Determine the [X, Y] coordinate at the center of the cell enclosing the given text.  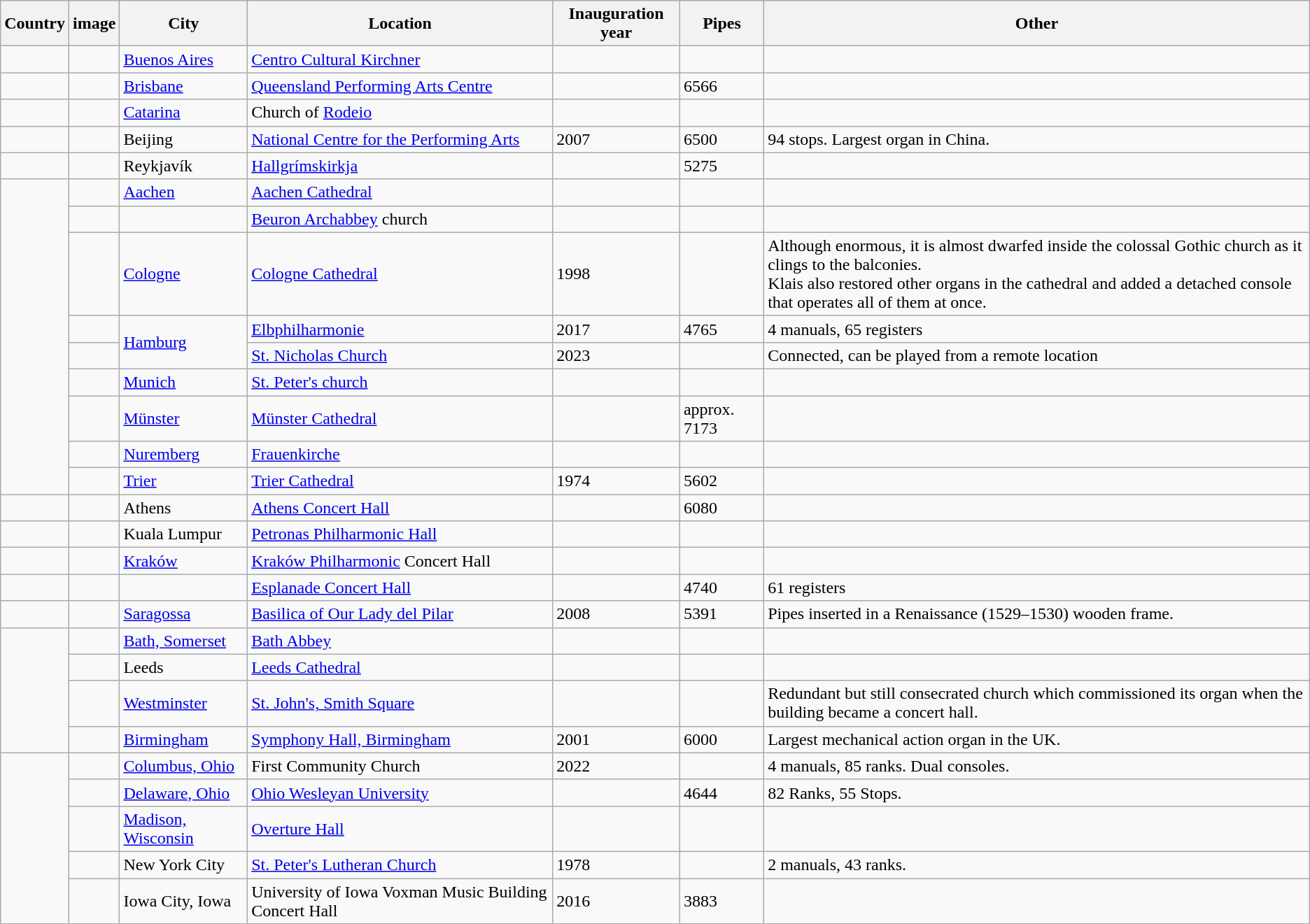
2022 [617, 766]
1974 [617, 481]
Aachen [183, 192]
6000 [721, 739]
Kraków [183, 561]
Kraków Philharmonic Concert Hall [400, 561]
Ohio Wesleyan University [400, 792]
University of Iowa Voxman Music Building Concert Hall [400, 901]
City [183, 24]
4644 [721, 792]
Münster Cathedral [400, 418]
Location [400, 24]
Elbphilharmonie [400, 329]
5275 [721, 166]
Trier Cathedral [400, 481]
Country [35, 24]
Birmingham [183, 739]
2 manuals, 43 ranks. [1037, 865]
Cologne [183, 274]
National Centre for the Performing Arts [400, 139]
3883 [721, 901]
4740 [721, 588]
1998 [617, 274]
Delaware, Ohio [183, 792]
Nuremberg [183, 455]
Buenos Aires [183, 59]
Beuron Archabbey church [400, 219]
Leeds [183, 667]
6500 [721, 139]
Leeds Cathedral [400, 667]
Kuala Lumpur [183, 534]
Bath, Somerset [183, 641]
2017 [617, 329]
6566 [721, 86]
Symphony Hall, Birmingham [400, 739]
Munich [183, 382]
5602 [721, 481]
2008 [617, 614]
4 manuals, 85 ranks. Dual consoles. [1037, 766]
4 manuals, 65 registers [1037, 329]
94 stops. Largest organ in China. [1037, 139]
Esplanade Concert Hall [400, 588]
2016 [617, 901]
Aachen Cathedral [400, 192]
Frauenkirche [400, 455]
Connected, can be played from a remote location [1037, 355]
Other [1037, 24]
2007 [617, 139]
Pipes [721, 24]
Redundant but still consecrated church which commissioned its organ when the building became a concert hall. [1037, 704]
1978 [617, 865]
Largest mechanical action organ in the UK. [1037, 739]
Münster [183, 418]
Trier [183, 481]
St. Peter's church [400, 382]
Iowa City, Iowa [183, 901]
Pipes inserted in a Renaissance (1529–1530) wooden frame. [1037, 614]
Columbus, Ohio [183, 766]
Reykjavík [183, 166]
Beijing [183, 139]
Brisbane [183, 86]
Madison, Wisconsin [183, 828]
4765 [721, 329]
Inauguration year [617, 24]
2023 [617, 355]
Centro Cultural Kirchner [400, 59]
Hamburg [183, 342]
61 registers [1037, 588]
Basilica of Our Lady del Pilar [400, 614]
Athens [183, 508]
Westminster [183, 704]
St. John's, Smith Square [400, 704]
Cologne Cathedral [400, 274]
Church of Rodeio [400, 113]
St. Nicholas Church [400, 355]
New York City [183, 865]
2001 [617, 739]
Bath Abbey [400, 641]
Queensland Performing Arts Centre [400, 86]
Athens Concert Hall [400, 508]
First Community Church [400, 766]
Saragossa [183, 614]
Hallgrímskirkja [400, 166]
6080 [721, 508]
Overture Hall [400, 828]
St. Peter's Lutheran Church [400, 865]
image [94, 24]
Catarina [183, 113]
approx. 7173 [721, 418]
82 Ranks, 55 Stops. [1037, 792]
Petronas Philharmonic Hall [400, 534]
5391 [721, 614]
